Scan for the cell matching the given text and deliver its (X, Y) coordinate at center. 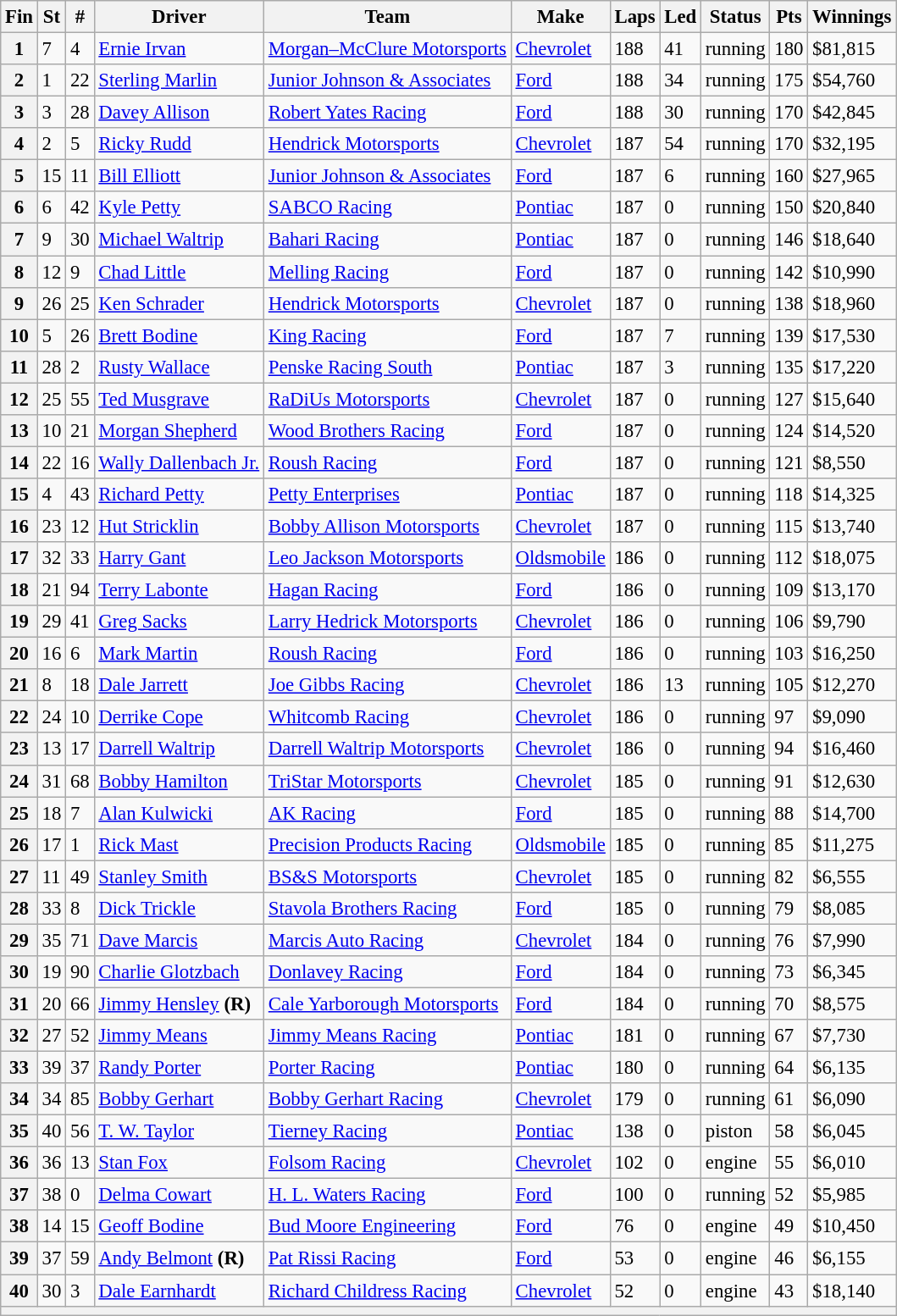
Richard Petty (179, 495)
Tierney Racing (387, 1131)
Andy Belmont (R) (179, 1258)
$6,045 (852, 1131)
68 (80, 781)
$20,840 (852, 207)
$9,090 (852, 717)
$6,010 (852, 1163)
Dale Earnhardt (179, 1291)
Joe Gibbs Racing (387, 685)
RaDiUs Motorsports (387, 399)
# (80, 17)
Ken Schrader (179, 303)
Bud Moore Engineering (387, 1227)
Hagan Racing (387, 590)
$6,555 (852, 876)
Driver (179, 17)
42 (80, 207)
Morgan Shepherd (179, 431)
73 (789, 972)
$14,700 (852, 813)
56 (80, 1131)
Porter Racing (387, 1068)
$16,460 (852, 749)
Make (561, 17)
58 (789, 1131)
$54,760 (852, 80)
Brett Bodine (179, 335)
$14,520 (852, 431)
Bahari Racing (387, 240)
Ricky Rudd (179, 144)
$18,075 (852, 558)
Rusty Wallace (179, 367)
160 (789, 176)
$14,325 (852, 495)
88 (789, 813)
112 (789, 558)
118 (789, 495)
Michael Waltrip (179, 240)
$6,155 (852, 1258)
Jimmy Means Racing (387, 1036)
Precision Products Racing (387, 844)
54 (681, 144)
$7,730 (852, 1036)
Petty Enterprises (387, 495)
61 (789, 1099)
Charlie Glotzbach (179, 972)
90 (80, 972)
Ted Musgrave (179, 399)
$18,640 (852, 240)
$18,140 (852, 1291)
105 (789, 685)
Pat Rissi Racing (387, 1258)
79 (789, 909)
135 (789, 367)
Morgan–McClure Motorsports (387, 49)
Randy Porter (179, 1068)
TriStar Motorsports (387, 781)
$5,985 (852, 1195)
$42,845 (852, 113)
Larry Hedrick Motorsports (387, 622)
Alan Kulwicki (179, 813)
146 (789, 240)
$15,640 (852, 399)
$13,170 (852, 590)
$32,195 (852, 144)
53 (635, 1258)
$12,270 (852, 685)
Donlavey Racing (387, 972)
102 (635, 1163)
Delma Cowart (179, 1195)
Laps (635, 17)
Derrike Cope (179, 717)
71 (80, 940)
Chad Little (179, 272)
Dick Trickle (179, 909)
St (51, 17)
139 (789, 335)
127 (789, 399)
$12,630 (852, 781)
Stan Fox (179, 1163)
$8,575 (852, 1004)
BS&S Motorsports (387, 876)
Darrell Waltrip (179, 749)
Status (735, 17)
Bobby Allison Motorsports (387, 526)
Davey Allison (179, 113)
Folsom Racing (387, 1163)
115 (789, 526)
$17,530 (852, 335)
150 (789, 207)
AK Racing (387, 813)
Penske Racing South (387, 367)
91 (789, 781)
Pts (789, 17)
103 (789, 654)
$18,960 (852, 303)
Greg Sacks (179, 622)
Jimmy Hensley (R) (179, 1004)
Fin (19, 17)
SABCO Racing (387, 207)
$81,815 (852, 49)
Melling Racing (387, 272)
$8,085 (852, 909)
piston (735, 1131)
$9,790 (852, 622)
59 (80, 1258)
Whitcomb Racing (387, 717)
66 (80, 1004)
Terry Labonte (179, 590)
$17,220 (852, 367)
Bobby Gerhart (179, 1099)
Jimmy Means (179, 1036)
Mark Martin (179, 654)
Geoff Bodine (179, 1227)
Rick Mast (179, 844)
Cale Yarborough Motorsports (387, 1004)
Darrell Waltrip Motorsports (387, 749)
Robert Yates Racing (387, 113)
Leo Jackson Motorsports (387, 558)
46 (789, 1258)
$6,135 (852, 1068)
Kyle Petty (179, 207)
$27,965 (852, 176)
H. L. Waters Racing (387, 1195)
181 (635, 1036)
Richard Childress Racing (387, 1291)
$7,990 (852, 940)
T. W. Taylor (179, 1131)
179 (635, 1099)
124 (789, 431)
Stanley Smith (179, 876)
109 (789, 590)
$11,275 (852, 844)
100 (635, 1195)
67 (789, 1036)
$10,990 (852, 272)
Dave Marcis (179, 940)
Team (387, 17)
Dale Jarrett (179, 685)
Bill Elliott (179, 176)
Bobby Gerhart Racing (387, 1099)
$6,345 (852, 972)
King Racing (387, 335)
Bobby Hamilton (179, 781)
Hut Stricklin (179, 526)
97 (789, 717)
Marcis Auto Racing (387, 940)
Wally Dallenbach Jr. (179, 462)
142 (789, 272)
Sterling Marlin (179, 80)
Led (681, 17)
64 (789, 1068)
121 (789, 462)
$6,090 (852, 1099)
Stavola Brothers Racing (387, 909)
82 (789, 876)
106 (789, 622)
Harry Gant (179, 558)
$13,740 (852, 526)
Winnings (852, 17)
175 (789, 80)
Ernie Irvan (179, 49)
70 (789, 1004)
Wood Brothers Racing (387, 431)
$16,250 (852, 654)
$10,450 (852, 1227)
$8,550 (852, 462)
